Locate the cell with the specified text and output its (x, y) center coordinate. 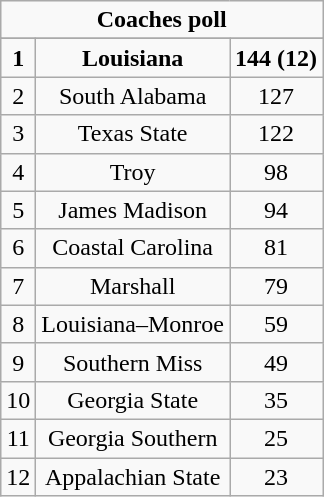
3 (18, 134)
10 (18, 400)
Coaches poll (162, 20)
2 (18, 96)
9 (18, 362)
Troy (133, 172)
Louisiana–Monroe (133, 324)
7 (18, 286)
James Madison (133, 210)
1 (18, 58)
23 (276, 477)
49 (276, 362)
25 (276, 438)
South Alabama (133, 96)
98 (276, 172)
144 (12) (276, 58)
5 (18, 210)
Marshall (133, 286)
122 (276, 134)
Coastal Carolina (133, 248)
81 (276, 248)
Southern Miss (133, 362)
Georgia State (133, 400)
59 (276, 324)
Appalachian State (133, 477)
94 (276, 210)
12 (18, 477)
Georgia Southern (133, 438)
35 (276, 400)
8 (18, 324)
127 (276, 96)
4 (18, 172)
Texas State (133, 134)
Louisiana (133, 58)
79 (276, 286)
11 (18, 438)
6 (18, 248)
